Determine the [x, y] coordinate at the center of the cell enclosing the given text.  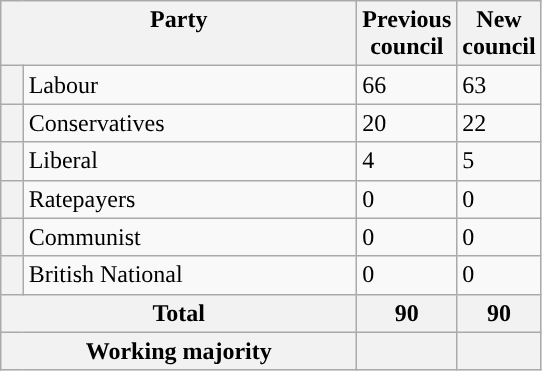
20 [407, 123]
4 [407, 161]
Conservatives [190, 123]
Party [179, 34]
5 [499, 161]
British National [190, 275]
Working majority [179, 351]
22 [499, 123]
Ratepayers [190, 199]
Previous council [407, 34]
Communist [190, 237]
Labour [190, 85]
63 [499, 85]
66 [407, 85]
Liberal [190, 161]
New council [499, 34]
Total [179, 313]
